Locate the cell with the specified text and output its (x, y) center coordinate. 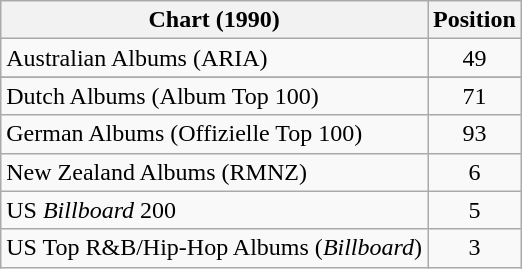
New Zealand Albums (RMNZ) (214, 172)
US Top R&B/Hip-Hop Albums (Billboard) (214, 248)
Australian Albums (ARIA) (214, 58)
US Billboard 200 (214, 210)
5 (475, 210)
71 (475, 96)
49 (475, 58)
German Albums (Offizielle Top 100) (214, 134)
Chart (1990) (214, 20)
93 (475, 134)
3 (475, 248)
Dutch Albums (Album Top 100) (214, 96)
Position (475, 20)
6 (475, 172)
